Output the (x, y) coordinate of the center of the cell containing the given text.  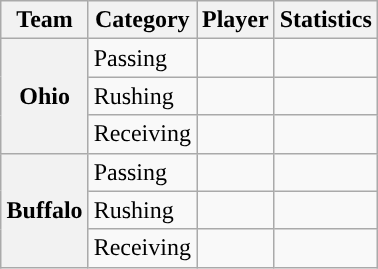
Ohio (44, 96)
Team (44, 20)
Statistics (326, 20)
Buffalo (44, 210)
Category (142, 20)
Player (235, 20)
